Return the (x, y) coordinate for the center point of the cell that contains the specified text.  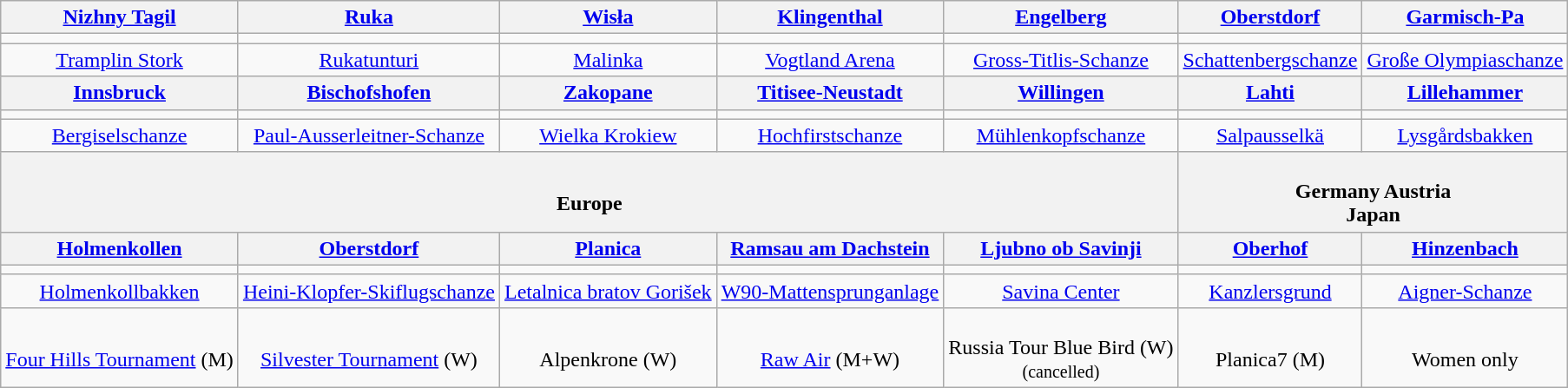
Paul-Ausserleitner-Schanze (368, 135)
Silvester Tournament (W) (368, 347)
Lahti (1270, 93)
Tramplin Stork (120, 60)
Engelberg (1061, 17)
Four Hills Tournament (M) (120, 347)
Planica (609, 248)
Raw Air (M+W) (830, 347)
Russia Tour Blue Bird (W)(cancelled) (1061, 347)
Gross-Titlis-Schanze (1061, 60)
Lillehammer (1466, 93)
Lysgårdsbakken (1466, 135)
Wielka Krokiew (609, 135)
Wisła (609, 17)
Oberhof (1270, 248)
Europe (590, 192)
Ruka (368, 17)
Women only (1466, 347)
Bergiselschanze (120, 135)
Vogtland Arena (830, 60)
Innsbruck (120, 93)
Letalnica bratov Gorišek (609, 291)
Kanzlersgrund (1270, 291)
Holmenkollen (120, 248)
W90-Mattensprunganlage (830, 291)
Mühlenkopfschanze (1061, 135)
Garmisch-Pa (1466, 17)
Titisee-Neustadt (830, 93)
Salpausselkä (1270, 135)
Willingen (1061, 93)
Ramsau am Dachstein (830, 248)
Schattenbergschanze (1270, 60)
Planica7 (M) (1270, 347)
Ljubno ob Savinji (1061, 248)
Alpenkrone (W) (609, 347)
Hochfirstschanze (830, 135)
Aigner-Schanze (1466, 291)
Rukatunturi (368, 60)
Hinzenbach (1466, 248)
Savina Center (1061, 291)
Nizhny Tagil (120, 17)
Heini-Klopfer-Skiflugschanze (368, 291)
Große Olympiaschanze (1466, 60)
Klingenthal (830, 17)
Germany Austria Japan (1374, 192)
Bischofshofen (368, 93)
Malinka (609, 60)
Zakopane (609, 93)
Holmenkollbakken (120, 291)
